Locate the cell with the specified text and output its [x, y] center coordinate. 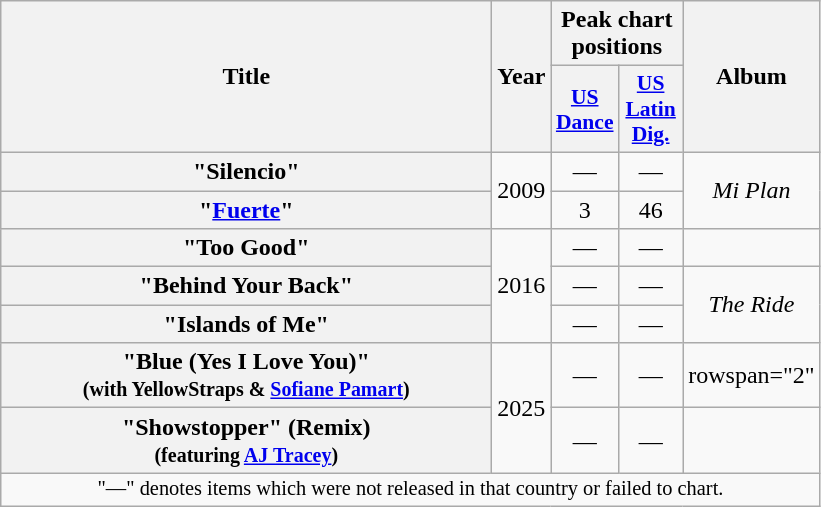
"Behind Your Back" [246, 286]
Title [246, 77]
"Silencio" [246, 171]
The Ride [752, 305]
"Islands of Me" [246, 324]
USLatinDig. [651, 110]
rowspan="2" [752, 376]
"—" denotes items which were not released in that country or failed to chart. [410, 490]
USDance [585, 110]
"Fuerte" [246, 209]
2009 [522, 190]
Mi Plan [752, 190]
Year [522, 77]
"Too Good" [246, 248]
"Blue (Yes I Love You)"(with YellowStraps & Sofiane Pamart) [246, 376]
2016 [522, 286]
Peak chart positions [617, 34]
2025 [522, 408]
46 [651, 209]
Album [752, 77]
3 [585, 209]
"Showstopper" (Remix)(featuring AJ Tracey) [246, 440]
